Determine the [X, Y] coordinate at the center of the cell enclosing the given text.  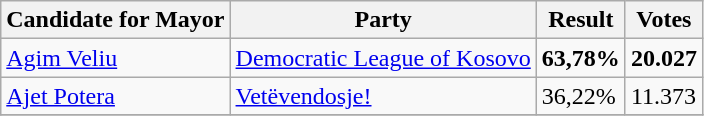
20.027 [664, 58]
Party [383, 20]
63,78% [580, 58]
Votes [664, 20]
Democratic League of Kosovo [383, 58]
11.373 [664, 96]
Agim Veliu [116, 58]
Result [580, 20]
Candidate for Mayor [116, 20]
Ajet Potera [116, 96]
36,22% [580, 96]
Vetëvendosje! [383, 96]
